Provide the [x, y] coordinate of the cell's center where the given text is located.  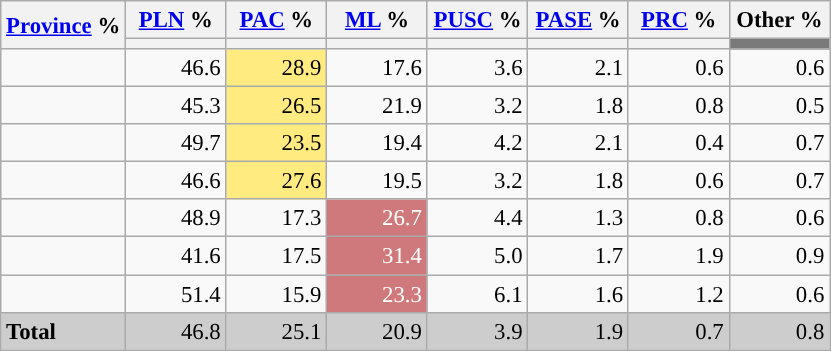
PLN % [176, 20]
17.6 [378, 68]
6.1 [478, 294]
25.1 [276, 331]
PASE % [578, 20]
1.7 [578, 256]
21.9 [378, 106]
26.7 [378, 219]
Province % [64, 25]
PRC % [678, 20]
0.4 [678, 143]
17.3 [276, 219]
4.2 [478, 143]
51.4 [176, 294]
19.5 [378, 181]
Other % [780, 20]
4.4 [478, 219]
28.9 [276, 68]
20.9 [378, 331]
3.9 [478, 331]
41.6 [176, 256]
1.2 [678, 294]
1.3 [578, 219]
ML % [378, 20]
23.3 [378, 294]
19.4 [378, 143]
23.5 [276, 143]
26.5 [276, 106]
49.7 [176, 143]
0.9 [780, 256]
Total [64, 331]
PAC % [276, 20]
48.9 [176, 219]
46.8 [176, 331]
3.6 [478, 68]
17.5 [276, 256]
45.3 [176, 106]
0.5 [780, 106]
5.0 [478, 256]
27.6 [276, 181]
PUSC % [478, 20]
31.4 [378, 256]
1.6 [578, 294]
15.9 [276, 294]
